Locate the cell with the specified text and output its (x, y) center coordinate. 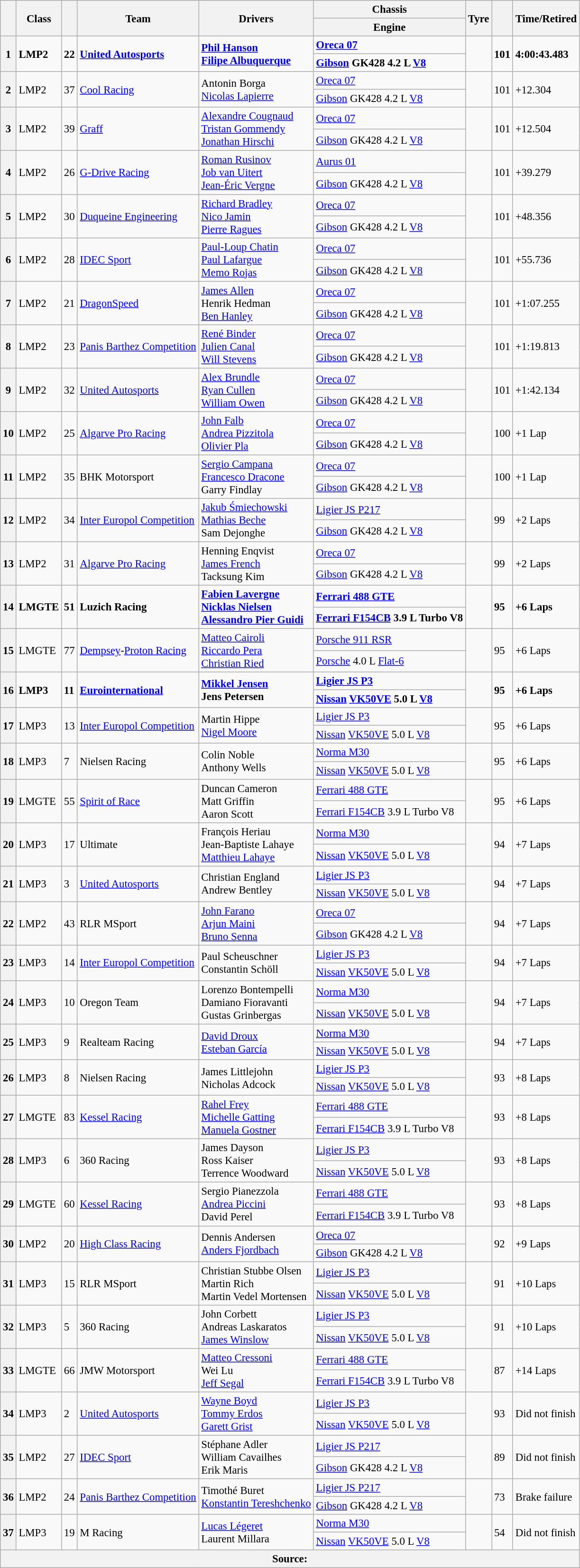
John Farano Arjun Maini Bruno Senna (256, 923)
Eurointernational (138, 690)
Rahel Frey Michelle Gatting Manuela Gostner (256, 1117)
Brake failure (546, 1497)
Luzich Racing (138, 607)
Cool Racing (138, 89)
Chassis (389, 9)
BHK Motorsport (138, 477)
+12.304 (546, 89)
Antonin Borga Nicolas Lapierre (256, 89)
Drivers (256, 18)
+14 Laps (546, 1370)
51 (69, 607)
Sergio Pianezzola Andrea Piccini David Perel (256, 1204)
36 (9, 1497)
43 (69, 923)
Aurus 01 (389, 162)
Duqueine Engineering (138, 216)
Time/Retired (546, 18)
Paul-Loup Chatin Paul Lafargue Memo Rojas (256, 259)
+1:42.134 (546, 390)
John Corbett Andreas Laskaratos James Winslow (256, 1327)
+9 Laps (546, 1244)
Graff (138, 129)
+1:19.813 (546, 346)
Tyre (478, 18)
Realteam Racing (138, 1042)
4:00:43.483 (546, 54)
Colin Noble Anthony Wells (256, 762)
M Racing (138, 1532)
Class (39, 18)
+39.279 (546, 173)
René Binder Julien Canal Will Stevens (256, 346)
83 (69, 1117)
Jakub Śmiechowski Mathias Beche Sam Dejonghe (256, 520)
92 (503, 1244)
Spirit of Race (138, 801)
Richard Bradley Nico Jamin Pierre Ragues (256, 216)
Alex Brundle Ryan Cullen William Owen (256, 390)
29 (9, 1204)
JMW Motorsport (138, 1370)
Oregon Team (138, 1003)
54 (503, 1532)
Henning Enqvist James French Tacksung Kim (256, 563)
Christian Stubbe Olsen Martin Rich Martin Vedel Mortensen (256, 1283)
60 (69, 1204)
Porsche 4.0 L Flat-6 (389, 661)
+55.736 (546, 259)
1 (9, 54)
Phil Hanson Filipe Albuquerque (256, 54)
Dennis Andersen Anders Fjordbach (256, 1244)
+1:07.255 (546, 303)
James Allen Henrik Hedman Ben Hanley (256, 303)
33 (9, 1370)
Alexandre Cougnaud Tristan Gommendy Jonathan Hirschi (256, 129)
Roman Rusinov Job van Uitert Jean-Éric Vergne (256, 173)
James Dayson Ross Kaiser Terrence Woodward (256, 1161)
Fabien Lavergne Nicklas Nielsen Alessandro Pier Guidi (256, 607)
Paul Scheuschner Constantin Schöll (256, 963)
66 (69, 1370)
Engine (389, 28)
Martin Hippe Nigel Moore (256, 726)
Matteo Cressoni Wei Lu Jeff Segal (256, 1370)
Duncan Cameron Matt Griffin Aaron Scott (256, 801)
Wayne Boyd Tommy Erdos Garett Grist (256, 1414)
Dempsey-Proton Racing (138, 651)
Sergio Campana Francesco Dracone Garry Findlay (256, 477)
DragonSpeed (138, 303)
12 (9, 520)
Lorenzo Bontempelli Damiano Fioravanti Gustas Grinbergas (256, 1003)
Porsche 911 RSR (389, 640)
Stéphane Adler William Cavailhes Erik Maris (256, 1457)
James Littlejohn Nicholas Adcock (256, 1078)
High Class Racing (138, 1244)
Timothé Buret Konstantin Tereshchenko (256, 1497)
89 (503, 1457)
4 (9, 173)
Matteo Cairoli Riccardo Pera Christian Ried (256, 651)
Christian England Andrew Bentley (256, 884)
73 (503, 1497)
Ultimate (138, 844)
+48.356 (546, 216)
Mikkel Jensen Jens Petersen (256, 690)
18 (9, 762)
G-Drive Racing (138, 173)
77 (69, 651)
55 (69, 801)
Lucas Légeret Laurent Millara (256, 1532)
David Droux Esteban García (256, 1042)
Team (138, 18)
16 (9, 690)
+12.504 (546, 129)
87 (503, 1370)
François Heriau Jean-Baptiste Lahaye Matthieu Lahaye (256, 844)
Source: (290, 1559)
39 (69, 129)
John Falb Andrea Pizzitola Olivier Pla (256, 434)
